Scan for the cell matching the given text and deliver its (X, Y) coordinate at center. 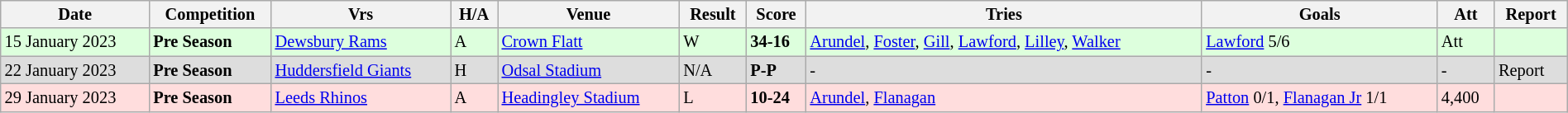
Vrs (361, 14)
H/A (475, 14)
Odsal Stadium (589, 70)
Result (713, 14)
10-24 (776, 97)
H (475, 70)
Arundel, Foster, Gill, Lawford, Lilley, Walker (1004, 42)
Leeds Rhinos (361, 97)
Crown Flatt (589, 42)
Date (75, 14)
Goals (1320, 14)
P-P (776, 70)
29 January 2023 (75, 97)
N/A (713, 70)
Competition (210, 14)
Arundel, Flanagan (1004, 97)
L (713, 97)
Tries (1004, 14)
Dewsbury Rams (361, 42)
Venue (589, 14)
Lawford 5/6 (1320, 42)
W (713, 42)
22 January 2023 (75, 70)
Headingley Stadium (589, 97)
Huddersfield Giants (361, 70)
Patton 0/1, Flanagan Jr 1/1 (1320, 97)
Score (776, 14)
34-16 (776, 42)
15 January 2023 (75, 42)
4,400 (1465, 97)
